From the cell containing the given text, extract its center point as [X, Y] coordinate. 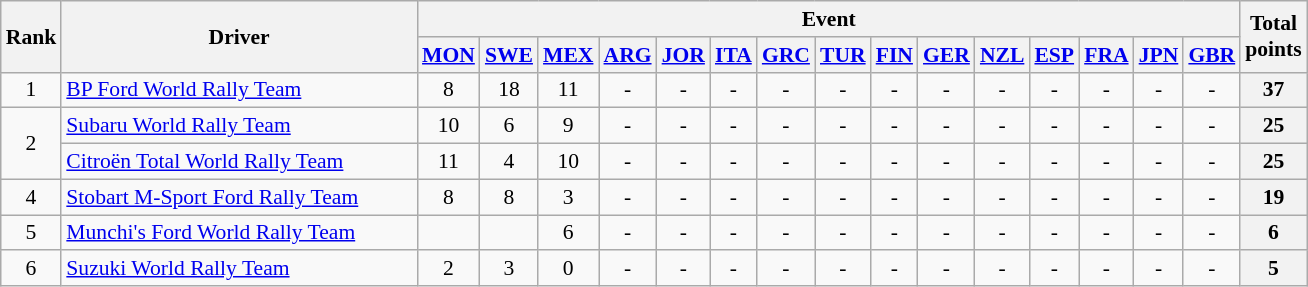
BP Ford World Rally Team [239, 90]
JPN [1159, 55]
Suzuki World Rally Team [239, 269]
NZL [1002, 55]
GRC [786, 55]
MEX [568, 55]
Subaru World Rally Team [239, 126]
SWE [509, 55]
Totalpoints [1274, 36]
ITA [734, 55]
FIN [894, 55]
18 [509, 90]
9 [568, 126]
ESP [1054, 55]
MON [448, 55]
Munchi's Ford World Rally Team [239, 233]
1 [32, 90]
ARG [627, 55]
19 [1274, 197]
JOR [684, 55]
Citroën Total World Rally Team [239, 162]
Driver [239, 36]
Event [828, 19]
Rank [32, 36]
GER [946, 55]
TUR [843, 55]
FRA [1106, 55]
GBR [1212, 55]
37 [1274, 90]
0 [568, 269]
Stobart M-Sport Ford Rally Team [239, 197]
